Output the (X, Y) coordinate of the center of the cell containing the given text.  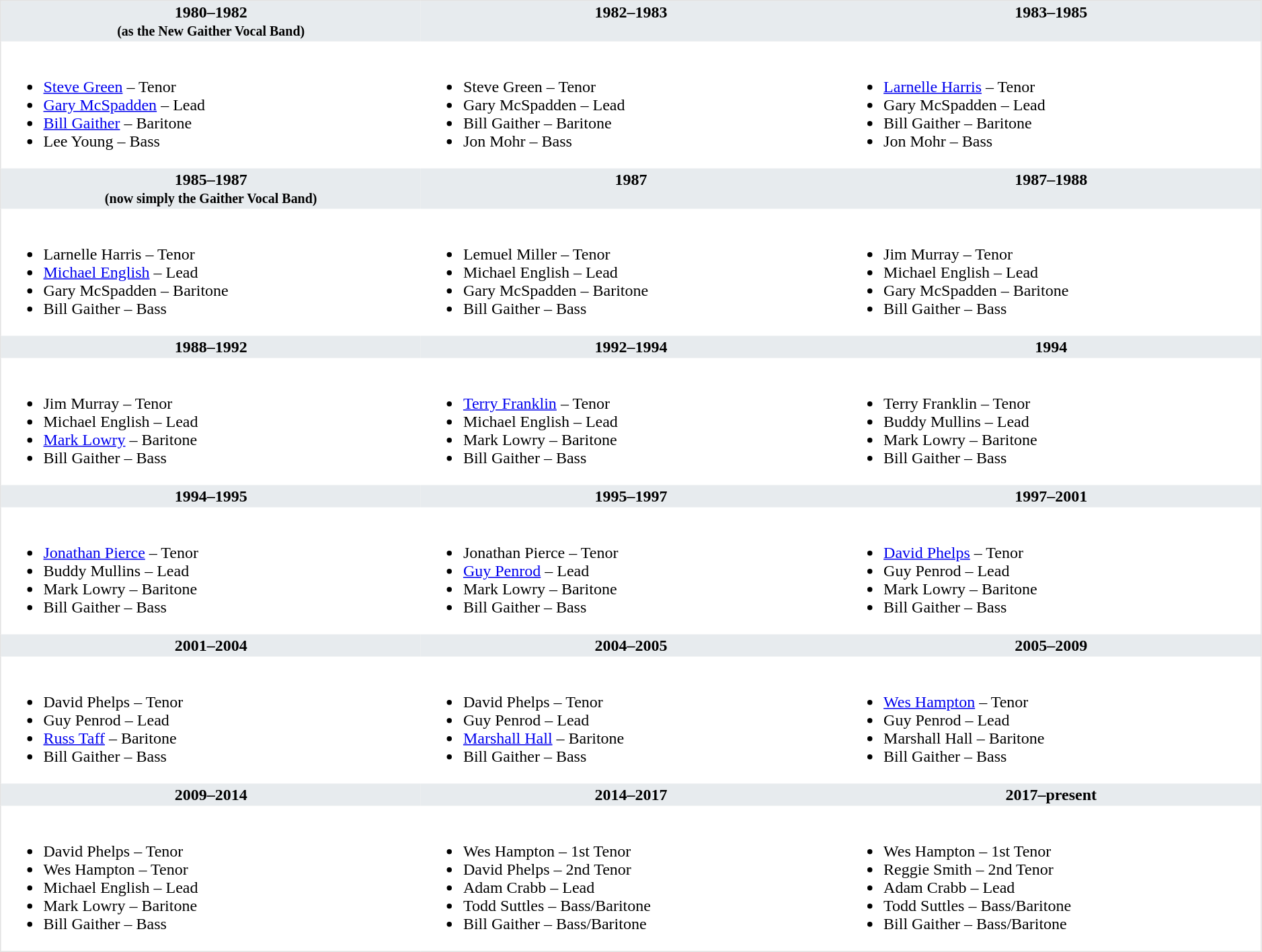
1988–1992 (211, 347)
Jonathan Pierce – TenorBuddy Mullins – LeadMark Lowry – BaritoneBill Gaither – Bass (211, 570)
Jonathan Pierce – TenorGuy Penrod – LeadMark Lowry – BaritoneBill Gaither – Bass (631, 570)
1982–1983 (631, 22)
1987–1988 (1052, 188)
Steve Green – TenorGary McSpadden – LeadBill Gaither – BaritoneJon Mohr – Bass (631, 105)
Wes Hampton – 1st TenorDavid Phelps – 2nd TenorAdam Crabb – LeadTodd Suttles – Bass/BaritoneBill Gaither – Bass/Baritone (631, 878)
Larnelle Harris – TenorMichael English – LeadGary McSpadden – BaritoneBill Gaither – Bass (211, 272)
Terry Franklin – TenorBuddy Mullins – LeadMark Lowry – BaritoneBill Gaither – Bass (1052, 421)
David Phelps – TenorGuy Penrod – LeadMarshall Hall – BaritoneBill Gaither – Bass (631, 719)
1985–1987(now simply the Gaither Vocal Band) (211, 188)
1992–1994 (631, 347)
2017–present (1052, 795)
2001–2004 (211, 645)
1980–1982(as the New Gaither Vocal Band) (211, 22)
Steve Green – TenorGary McSpadden – LeadBill Gaither – BaritoneLee Young – Bass (211, 105)
Wes Hampton – TenorGuy Penrod – LeadMarshall Hall – BaritoneBill Gaither – Bass (1052, 719)
Wes Hampton – 1st TenorReggie Smith – 2nd TenorAdam Crabb – LeadTodd Suttles – Bass/BaritoneBill Gaither – Bass/Baritone (1052, 878)
Larnelle Harris – TenorGary McSpadden – LeadBill Gaither – BaritoneJon Mohr – Bass (1052, 105)
David Phelps – TenorWes Hampton – TenorMichael English – LeadMark Lowry – BaritoneBill Gaither – Bass (211, 878)
Lemuel Miller – TenorMichael English – LeadGary McSpadden – BaritoneBill Gaither – Bass (631, 272)
1997–2001 (1052, 496)
1994–1995 (211, 496)
1987 (631, 188)
2004–2005 (631, 645)
2014–2017 (631, 795)
Jim Murray – TenorMichael English – LeadGary McSpadden – BaritoneBill Gaither – Bass (1052, 272)
Terry Franklin – TenorMichael English – LeadMark Lowry – BaritoneBill Gaither – Bass (631, 421)
1983–1985 (1052, 22)
1994 (1052, 347)
2009–2014 (211, 795)
David Phelps – TenorGuy Penrod – LeadMark Lowry – BaritoneBill Gaither – Bass (1052, 570)
2005–2009 (1052, 645)
David Phelps – TenorGuy Penrod – LeadRuss Taff – BaritoneBill Gaither – Bass (211, 719)
1995–1997 (631, 496)
Jim Murray – TenorMichael English – LeadMark Lowry – BaritoneBill Gaither – Bass (211, 421)
